Find where the given text appears and provide that cell's center as (X, Y) coordinate. 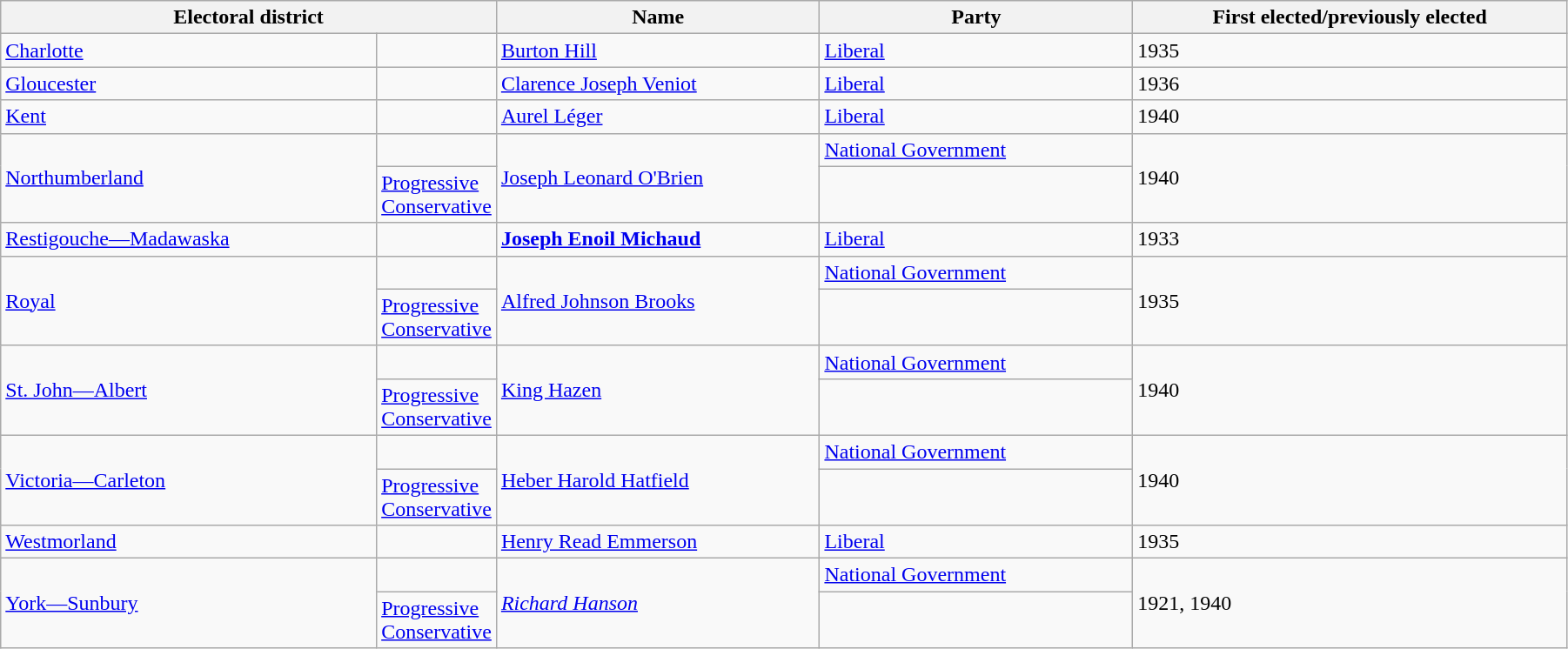
Kent (189, 117)
Henry Read Emmerson (658, 542)
First elected/previously elected (1350, 17)
Electoral district (249, 17)
Victoria—Carleton (189, 480)
York—Sunbury (189, 604)
Clarence Joseph Veniot (658, 84)
Alfred Johnson Brooks (658, 301)
Aurel Léger (658, 117)
Party (976, 17)
St. John—Albert (189, 390)
Westmorland (189, 542)
Joseph Leonard O'Brien (658, 177)
1921, 1940 (1350, 604)
Royal (189, 301)
Joseph Enoil Michaud (658, 239)
Burton Hill (658, 50)
King Hazen (658, 390)
1933 (1350, 239)
1936 (1350, 84)
Name (658, 17)
Heber Harold Hatfield (658, 480)
Restigouche—Madawaska (189, 239)
Charlotte (189, 50)
Northumberland (189, 177)
Richard Hanson (658, 604)
Gloucester (189, 84)
